For the text-containing cell, return its midpoint in (X, Y) coordinate format. 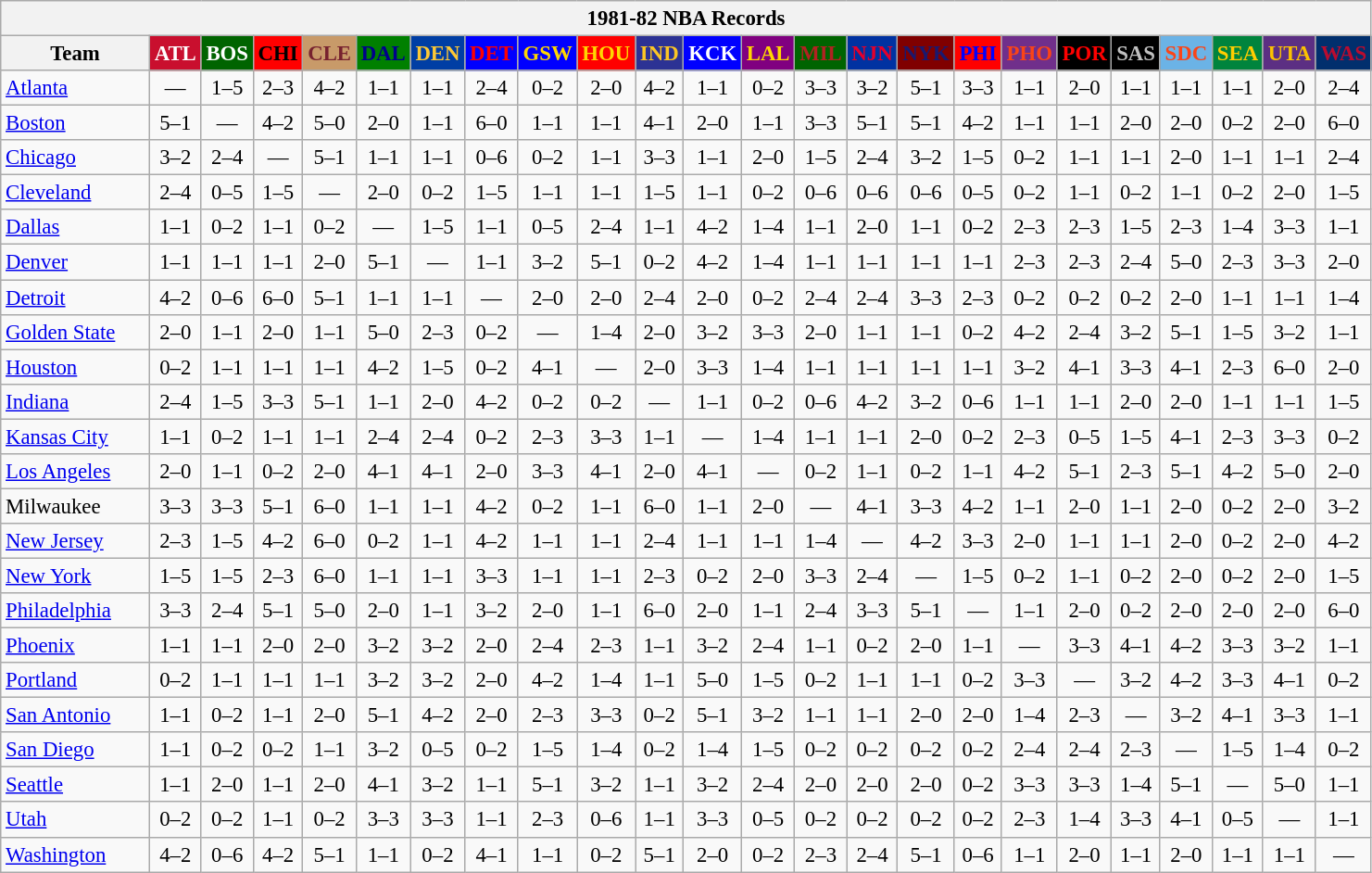
DEN (437, 54)
Chicago (76, 158)
Cleveland (76, 193)
LAL (767, 54)
CHI (278, 54)
POR (1084, 54)
New York (76, 576)
Los Angeles (76, 472)
Detroit (76, 297)
Portland (76, 680)
Seattle (76, 785)
Golden State (76, 332)
GSW (548, 54)
UTA (1290, 54)
DAL (384, 54)
Houston (76, 367)
KCK (713, 54)
Atlanta (76, 88)
SAS (1136, 54)
Milwaukee (76, 506)
Utah (76, 820)
NJN (873, 54)
Dallas (76, 227)
PHO (1029, 54)
PHI (978, 54)
NYK (926, 54)
WAS (1343, 54)
Washington (76, 854)
Philadelphia (76, 611)
SEA (1238, 54)
DET (491, 54)
Kansas City (76, 436)
ATL (175, 54)
IND (660, 54)
BOS (227, 54)
Team (76, 54)
Indiana (76, 401)
Denver (76, 262)
San Antonio (76, 715)
New Jersey (76, 541)
1981-82 NBA Records (686, 19)
MIL (821, 54)
HOU (606, 54)
Phoenix (76, 646)
SDC (1186, 54)
San Diego (76, 750)
Boston (76, 123)
CLE (330, 54)
